Identify which cell holds the provided text, then report its (X, Y) central coordinate. 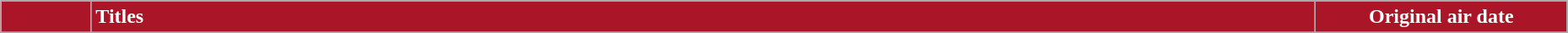
Original air date (1441, 17)
Titles (703, 17)
